Determine the (x, y) coordinate at the center of the cell enclosing the given text.  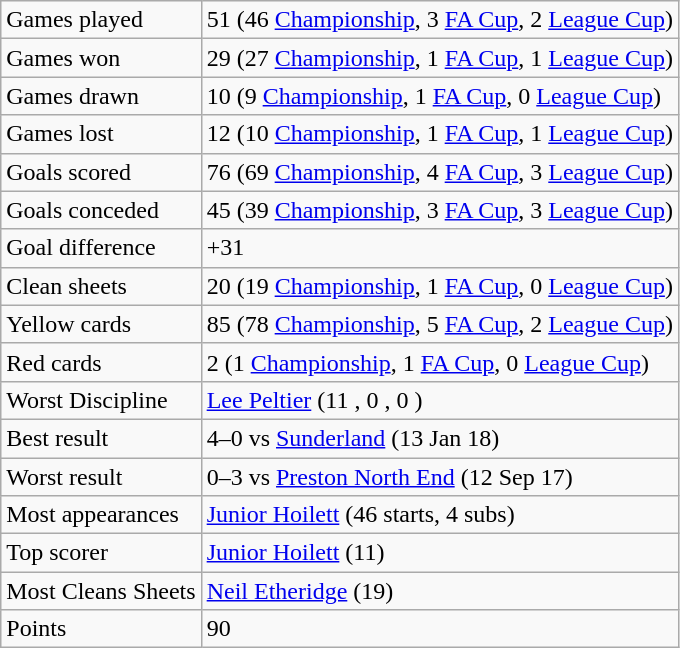
Worst result (101, 477)
12 (10 Championship, 1 FA Cup, 1 League Cup) (440, 134)
Games won (101, 58)
Goals scored (101, 172)
Games played (101, 20)
Red cards (101, 362)
Worst Discipline (101, 400)
2 (1 Championship, 1 FA Cup, 0 League Cup) (440, 362)
Top scorer (101, 553)
Neil Etheridge (19) (440, 591)
Clean sheets (101, 286)
90 (440, 629)
76 (69 Championship, 4 FA Cup, 3 League Cup) (440, 172)
10 (9 Championship, 1 FA Cup, 0 League Cup) (440, 96)
Goals conceded (101, 210)
0–3 vs Preston North End (12 Sep 17) (440, 477)
Lee Peltier (11 , 0 , 0 ) (440, 400)
51 (46 Championship, 3 FA Cup, 2 League Cup) (440, 20)
Yellow cards (101, 324)
45 (39 Championship, 3 FA Cup, 3 League Cup) (440, 210)
Junior Hoilett (46 starts, 4 subs) (440, 515)
4–0 vs Sunderland (13 Jan 18) (440, 438)
Most appearances (101, 515)
+31 (440, 248)
Most Cleans Sheets (101, 591)
29 (27 Championship, 1 FA Cup, 1 League Cup) (440, 58)
Games drawn (101, 96)
85 (78 Championship, 5 FA Cup, 2 League Cup) (440, 324)
Points (101, 629)
Games lost (101, 134)
Goal difference (101, 248)
Best result (101, 438)
20 (19 Championship, 1 FA Cup, 0 League Cup) (440, 286)
Junior Hoilett (11) (440, 553)
